Determine the [X, Y] coordinate at the center of the cell enclosing the given text.  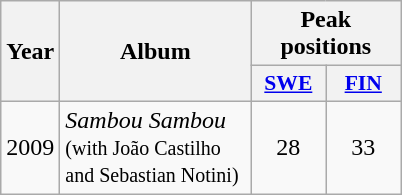
Sambou Sambou (with João Castilho and Sebastian Notini) [156, 147]
Album [156, 52]
Year [30, 52]
Peak positions [326, 34]
28 [288, 147]
FIN [364, 84]
33 [364, 147]
SWE [288, 84]
2009 [30, 147]
